Scan for the cell matching the given text and deliver its (x, y) coordinate at center. 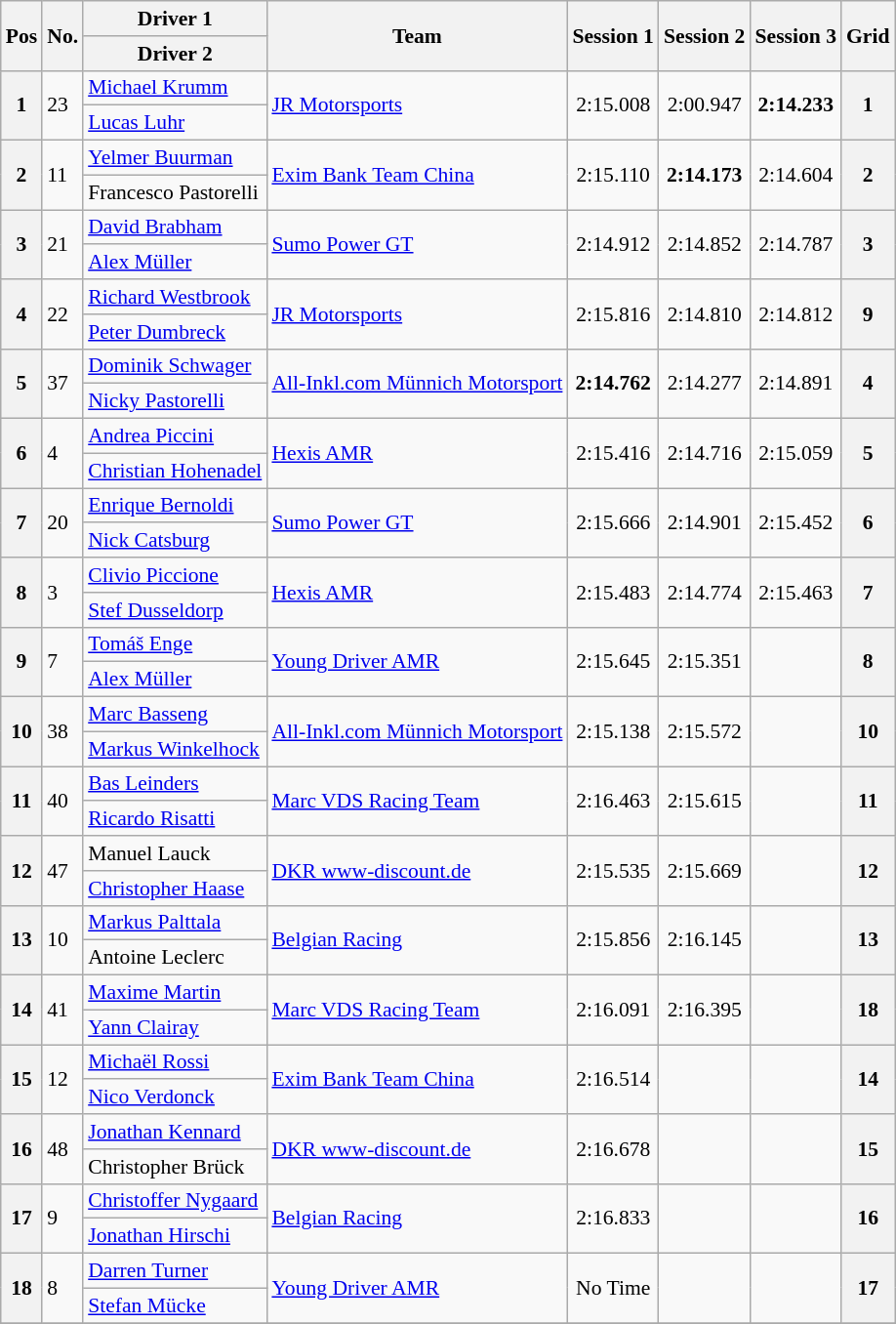
2:15.008 (613, 105)
41 (62, 1010)
2:15.463 (795, 592)
Maxime Martin (175, 993)
2:15.615 (705, 801)
38 (62, 732)
Christopher Brück (175, 1167)
2:15.666 (613, 523)
Antoine Leclerc (175, 958)
2:16.463 (613, 801)
No Time (613, 1289)
23 (62, 105)
2:14.891 (795, 383)
48 (62, 1148)
2:14.901 (705, 523)
2:14.277 (705, 383)
2:15.816 (613, 314)
Stef Dusseldorp (175, 610)
Yann Clairay (175, 1027)
Tomáš Enge (175, 644)
2:14.912 (613, 244)
Session 3 (795, 35)
Stefan Mücke (175, 1305)
2:14.774 (705, 592)
Nicky Pastorelli (175, 401)
Session 2 (705, 35)
2:15.669 (705, 871)
2:14.762 (613, 383)
Session 1 (613, 35)
Nico Verdonck (175, 1097)
Peter Dumbreck (175, 332)
2:16.091 (613, 1010)
2:15.535 (613, 871)
Christian Hohenadel (175, 471)
Richard Westbrook (175, 297)
2:14.852 (705, 244)
2:15.856 (613, 939)
2:14.812 (795, 314)
Manuel Lauck (175, 853)
2:16.395 (705, 1010)
Christopher Haase (175, 889)
21 (62, 244)
2:16.833 (613, 1219)
Nick Catsburg (175, 541)
2:14.716 (705, 453)
2:15.572 (705, 732)
Team (417, 35)
Jonathan Kennard (175, 1132)
2:00.947 (705, 105)
40 (62, 801)
2:15.452 (795, 523)
47 (62, 871)
2:15.138 (613, 732)
37 (62, 383)
Enrique Bernoldi (175, 506)
2:16.145 (705, 939)
2:16.678 (613, 1148)
Pos (21, 35)
Marc Basseng (175, 715)
2:14.810 (705, 314)
Andrea Piccini (175, 436)
Michael Krumm (175, 88)
Markus Winkelhock (175, 749)
2:15.059 (795, 453)
Francesco Pastorelli (175, 192)
Ricardo Risatti (175, 819)
2:16.514 (613, 1080)
22 (62, 314)
2:15.645 (613, 662)
David Brabham (175, 228)
Michaël Rossi (175, 1062)
2:15.351 (705, 662)
2:14.787 (795, 244)
Clivio Piccione (175, 575)
Yelmer Buurman (175, 158)
Jonathan Hirschi (175, 1236)
Christoffer Nygaard (175, 1201)
2:15.110 (613, 176)
20 (62, 523)
2:14.173 (705, 176)
Grid (869, 35)
Driver 2 (175, 54)
2:14.604 (795, 176)
2:15.483 (613, 592)
Darren Turner (175, 1271)
Dominik Schwager (175, 366)
Lucas Luhr (175, 123)
No. (62, 35)
2:15.416 (613, 453)
2:14.233 (795, 105)
Markus Palttala (175, 923)
Driver 1 (175, 19)
Bas Leinders (175, 784)
